Detect which cell encompasses the target text, then output its (x, y) center coordinate. 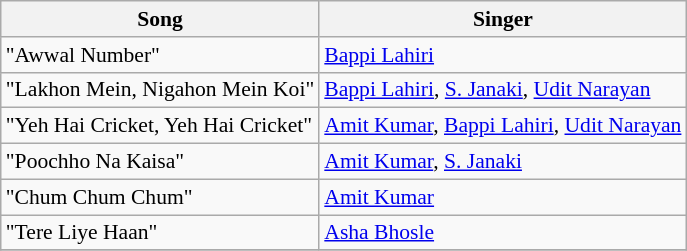
"Awwal Number" (160, 55)
Amit Kumar, S. Janaki (502, 162)
Amit Kumar, Bappi Lahiri, Udit Narayan (502, 126)
"Yeh Hai Cricket, Yeh Hai Cricket" (160, 126)
"Tere Liye Haan" (160, 233)
"Chum Chum Chum" (160, 197)
Bappi Lahiri (502, 55)
"Poochho Na Kaisa" (160, 162)
Bappi Lahiri, S. Janaki, Udit Narayan (502, 90)
Singer (502, 19)
Song (160, 19)
Amit Kumar (502, 197)
Asha Bhosle (502, 233)
"Lakhon Mein, Nigahon Mein Koi" (160, 90)
